Identify which cell holds the provided text, then report its [X, Y] central coordinate. 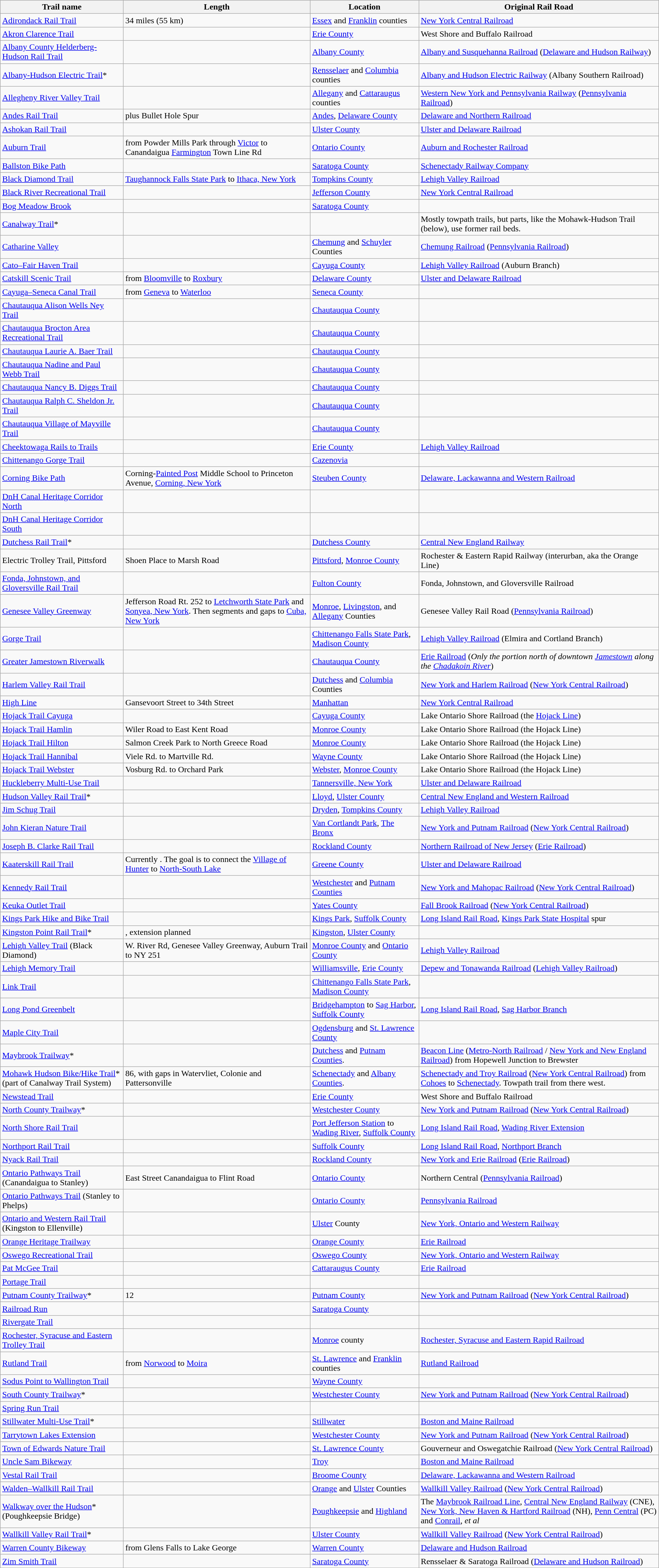
Tannersville, New York [364, 783]
Wallkill Valley Rail Trail* [62, 1534]
Essex and Franklin counties [364, 20]
Fonda, Johnstown, and Gloversville Rail Trail [62, 583]
Central New England Railway [539, 542]
Harlem Valley Rail Trail [62, 685]
Bridgehampton to Sag Harbor, Suffolk County [364, 1009]
High Line [62, 702]
Delaware and Northern Railroad [539, 116]
Ontario and Western Rail Trail (Kingston to Ellenville) [62, 1223]
Dutchess County [364, 542]
Monroe County and Ontario County [364, 950]
Poughkeepsie and Highland [364, 1511]
from Powder Mills Park through Victor to Canandaigua Farmington Town Line Rd [217, 147]
Long Island Rail Road, Sag Harbor Branch [539, 1009]
Kingston, Ulster County [364, 932]
Orange Heritage Trailway [62, 1242]
St. Lawrence County [364, 1448]
Schenectady and Albany Counties. [364, 1078]
Black Diamond Trail [62, 179]
Walkway over the Hudson* (Poughkeepsie Bridge) [62, 1511]
Rutland Railroad [539, 1363]
Shoen Place to Marsh Road [217, 561]
Gorge Trail [62, 639]
Oswego County [364, 1255]
Fonda, Johnstown, and Gloversville Railroad [539, 583]
Wiler Road to East Kent Road [217, 729]
Albany County [364, 52]
Railroad Run [62, 1308]
Ashokan Rail Trail [62, 129]
Ontario Pathways Trail (Stanley to Phelps) [62, 1201]
Portage Trail [62, 1282]
Rivergate Trail [62, 1322]
Hudson Valley Rail Trail* [62, 796]
Town of Edwards Nature Trail [62, 1448]
Genesee Valley Greenway [62, 611]
Gansevoort Street to 34th Street [217, 702]
Western New York and Pennsylvania Railway (Pennsylvania Railroad) [539, 98]
Chautauqua Laurie A. Baer Trail [62, 351]
Kaaterskill Rail Trail [62, 864]
Rensselaer & Saratoga Railroad (Delaware and Hudson Railroad) [539, 1561]
Rochester & Eastern Rapid Railway (interurban, aka the Orange Line) [539, 561]
Andes, Delaware County [364, 116]
Electric Trolley Trail, Pittsford [62, 561]
St. Lawrence and Franklin counties [364, 1363]
Manhattan [364, 702]
Putnam County Trailway* [62, 1295]
Oswego Recreational Trail [62, 1255]
Hojack Trail Webster [62, 769]
Monroe, Livingston, and Allegany Counties [364, 611]
Taughannock Falls State Park to Ithaca, New York [217, 179]
Chautauqua Alison Wells Ney Trail [62, 310]
Albany County Helderberg-Hudson Rail Trail [62, 52]
Kennedy Rail Trail [62, 887]
Albany and Hudson Electric Railway (Albany Southern Railroad) [539, 75]
Allegany and Cattaraugus counties [364, 98]
Broome County [364, 1475]
Monroe county [364, 1340]
, extension planned [217, 932]
Length [217, 7]
Maybrook Trailway* [62, 1055]
Albany-Hudson Electric Trail* [62, 75]
Long Island Rail Road, Wading River Extension [539, 1128]
Dryden, Tompkins County [364, 810]
Cazenovia [364, 460]
Stillwater [364, 1422]
DnH Canal Heritage Corridor South [62, 524]
Trail name [62, 7]
Mostly towpath trails, but parts, like the Mohawk-Hudson Trail (below), use former rail beds. [539, 224]
Maple City Trail [62, 1032]
W. River Rd, Genesee Valley Greenway, Auburn Trail to NY 251 [217, 950]
Genesee Valley Rail Road (Pennsylvania Railroad) [539, 611]
Sodus Point to Wallington Trail [62, 1381]
Steuben County [364, 478]
Andes Rail Trail [62, 116]
Hojack Trail Hamlin [62, 729]
Orange County [364, 1242]
Delaware and Hudson Railroad [539, 1548]
Chautauqua Nancy B. Diggs Trail [62, 387]
plus Bullet Hole Spur [217, 116]
Uncle Sam Bikeway [62, 1462]
Hojack Trail Hannibal [62, 756]
Cheektowaga Rails to Trails [62, 446]
Allegheny River Valley Trail [62, 98]
Lehigh Valley Railroad (Elmira and Cortland Branch) [539, 639]
Link Trail [62, 987]
Cato–Fair Haven Trail [62, 265]
Yates County [364, 905]
Westchester and Putnam Counties [364, 887]
Rutland Trail [62, 1363]
Auburn Trail [62, 147]
from Geneva to Waterloo [217, 292]
Salmon Creek Park to North Greece Road [217, 743]
Joseph B. Clarke Rail Trail [62, 846]
Northern Central (Pennsylvania Railroad) [539, 1177]
Albany and Susquehanna Railroad (Delaware and Hudson Railway) [539, 52]
Webster, Monroe County [364, 769]
from Bloomville to Roxbury [217, 279]
Long Island Rail Road, Kings Park State Hospital spur [539, 919]
Tarrytown Lakes Extension [62, 1435]
Stillwater Multi-Use Trail* [62, 1422]
Location [364, 7]
Auburn and Rochester Railroad [539, 147]
Schenectady and Troy Railroad (New York Central Railroad) from Cohoes to Schenectady. Towpath trail from there west. [539, 1078]
DnH Canal Heritage Corridor North [62, 501]
Dutchess and Putnam Counties. [364, 1055]
Pennsylvania Railroad [539, 1201]
Chautauqua Brocton Area Recreational Trail [62, 333]
Chemung and Schuyler Counties [364, 247]
Beacon Line (Metro-North Railroad / New York and New England Railroad) from Hopewell Junction to Brewster [539, 1055]
Greater Jamestown Riverwalk [62, 661]
Putnam County [364, 1295]
Jim Schug Trail [62, 810]
Central New England and Western Railroad [539, 796]
Nyack Rail Trail [62, 1160]
Dutchess and Columbia Counties [364, 685]
Catharine Valley [62, 247]
Orange and Ulster Counties [364, 1488]
Cayuga–Seneca Canal Trail [62, 292]
Huckleberry Multi-Use Trail [62, 783]
Viele Rd. to Martville Rd. [217, 756]
Chittenango Gorge Trail [62, 460]
John Kieran Nature Trail [62, 828]
New York and Mahopac Railroad (New York Central Railroad) [539, 887]
Chemung Railroad (Pennsylvania Railroad) [539, 247]
Erie Railroad (Only the portion north of downtown Jamestown along the Chadakoin River) [539, 661]
Black River Recreational Trail [62, 192]
86, with gaps in Watervliet, Colonie and Pattersonville [217, 1078]
Lloyd, Ulster County [364, 796]
Depew and Tonawanda Railroad (Lehigh Valley Railroad) [539, 968]
Spring Run Trail [62, 1408]
Fulton County [364, 583]
from Norwood to Moira [217, 1363]
Rensselaer and Columbia counties [364, 75]
Chautauqua Nadine and Paul Webb Trail [62, 369]
Troy [364, 1462]
Newstead Trail [62, 1096]
Zim Smith Trail [62, 1561]
East Street Canandaigua to Flint Road [217, 1177]
Hojack Trail Hilton [62, 743]
Long Island Rail Road, Northport Branch [539, 1146]
Hojack Trail Cayuga [62, 716]
Seneca County [364, 292]
Fall Brook Railroad (New York Central Railroad) [539, 905]
Jefferson Road Rt. 252 to Letchworth State Park and Sonyea, New York. Then segments and gaps to Cuba, New York [217, 611]
34 miles (55 km) [217, 20]
from Glens Falls to Lake George [217, 1548]
Schenectady Railway Company [539, 165]
North County Trailway* [62, 1110]
Dutchess Rail Trail* [62, 542]
Long Pond Greenbelt [62, 1009]
Chautauqua Ralph C. Sheldon Jr. Trail [62, 406]
Adirondack Rail Trail [62, 20]
Corning Bike Path [62, 478]
Pat McGee Trail [62, 1268]
Northport Rail Trail [62, 1146]
The Maybrook Railroad Line, Central New England Railway (CNE), New York, New Haven & Hartford Railroad (NH), Penn Central (PC) and Conrail, et al [539, 1511]
Ogdensburg and St. Lawrence County [364, 1032]
Tompkins County [364, 179]
Vestal Rail Trail [62, 1475]
Delaware County [364, 279]
Rochester, Syracuse and Eastern Rapid Railroad [539, 1340]
Gouverneur and Oswegatchie Railroad (New York Central Railroad) [539, 1448]
Northern Railroad of New Jersey (Erie Railroad) [539, 846]
North Shore Rail Trail [62, 1128]
Jefferson County [364, 192]
Kings Park, Suffolk County [364, 919]
Currently . The goal is to connect the Village of Hunter to North-South Lake [217, 864]
Pittsford, Monroe County [364, 561]
Williamsville, Erie County [364, 968]
Greene County [364, 864]
Vosburg Rd. to Orchard Park [217, 769]
Lehigh Valley Railroad (Auburn Branch) [539, 265]
Lehigh Valley Trail (Black Diamond) [62, 950]
Canalway Trail* [62, 224]
Original Rail Road [539, 7]
Cattaraugus County [364, 1268]
Keuka Outlet Trail [62, 905]
Rochester, Syracuse and Eastern Trolley Trail [62, 1340]
New York and Erie Railroad (Erie Railroad) [539, 1160]
Warren County [364, 1548]
Bog Meadow Brook [62, 206]
Van Cortlandt Park, The Bronx [364, 828]
Akron Clarence Trail [62, 34]
South County Trailway* [62, 1395]
Chautauqua Village of Mayville Trail [62, 428]
Ontario Pathways Trail (Canandaigua to Stanley) [62, 1177]
Catskill Scenic Trail [62, 279]
Port Jefferson Station to Wading River, Suffolk County [364, 1128]
Lehigh Memory Trail [62, 968]
Ballston Bike Path [62, 165]
12 [217, 1295]
Warren County Bikeway [62, 1548]
Suffolk County [364, 1146]
Kings Park Hike and Bike Trail [62, 919]
New York and Harlem Railroad (New York Central Railroad) [539, 685]
Mohawk Hudson Bike/Hike Trail* (part of Canalway Trail System) [62, 1078]
Corning-Painted Post Middle School to Princeton Avenue, Corning, New York [217, 478]
Walden–Wallkill Rail Trail [62, 1488]
Kingston Point Rail Trail* [62, 932]
